Output the [x, y] coordinate of the center of the cell containing the given text.  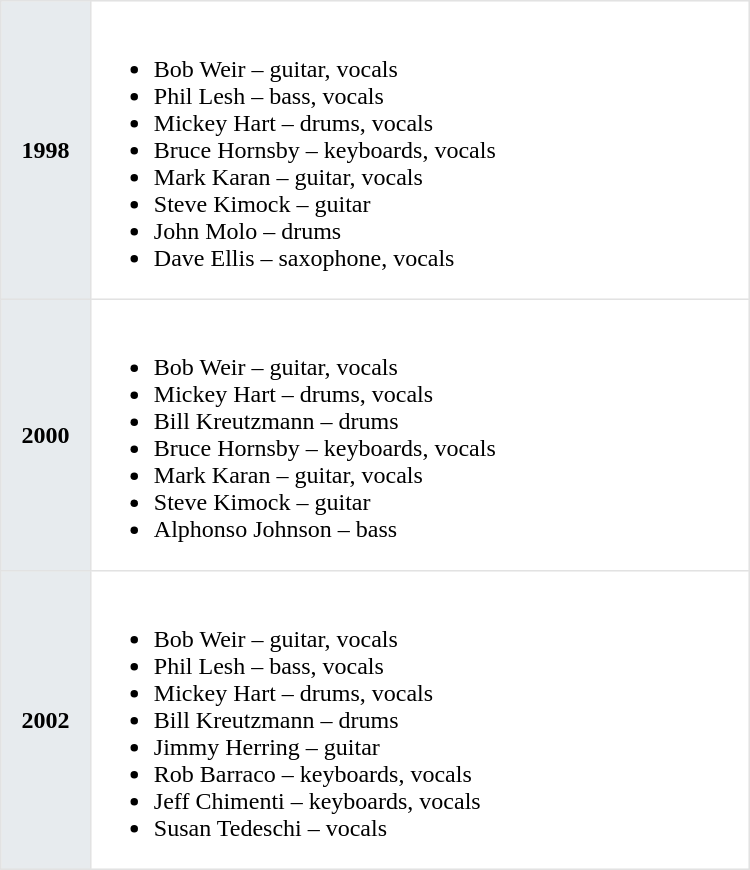
1998 [46, 150]
2002 [46, 720]
2000 [46, 435]
